Identify which cell holds the provided text, then report its [X, Y] central coordinate. 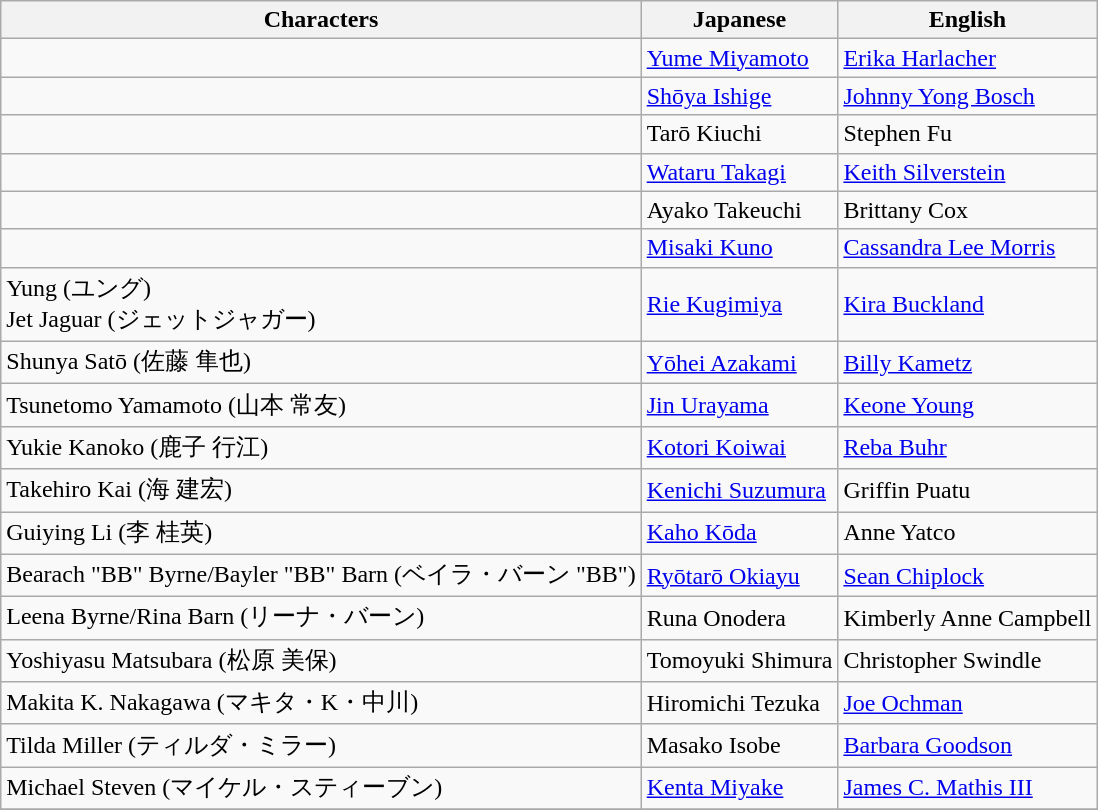
Anne Yatco [968, 534]
Billy Kametz [968, 362]
Barbara Goodson [968, 746]
Tilda Miller (ティルダ・ミラー) [321, 746]
Makita K. Nakagawa (マキタ・K・中川) [321, 704]
Misaki Kuno [740, 248]
Wataru Takagi [740, 172]
Japanese [740, 20]
Keone Young [968, 406]
James C. Mathis III [968, 788]
Tomoyuki Shimura [740, 660]
Stephen Fu [968, 134]
Takehiro Kai (海 建宏) [321, 490]
Kira Buckland [968, 304]
Masako Isobe [740, 746]
Tarō Kiuchi [740, 134]
Tsunetomo Yamamoto (山本 常友) [321, 406]
Bearach "BB" Byrne/Bayler "BB" Barn (ベイラ・バーン "BB") [321, 576]
Kotori Koiwai [740, 448]
Yume Miyamoto [740, 58]
Kenta Miyake [740, 788]
Leena Byrne/Rina Barn (リーナ・バーン) [321, 618]
Reba Buhr [968, 448]
English [968, 20]
Kaho Kōda [740, 534]
Sean Chiplock [968, 576]
Jin Urayama [740, 406]
Christopher Swindle [968, 660]
Griffin Puatu [968, 490]
Cassandra Lee Morris [968, 248]
Runa Onodera [740, 618]
Johnny Yong Bosch [968, 96]
Characters [321, 20]
Hiromichi Tezuka [740, 704]
Michael Steven (マイケル・スティーブン) [321, 788]
Erika Harlacher [968, 58]
Kenichi Suzumura [740, 490]
Brittany Cox [968, 210]
Rie Kugimiya [740, 304]
Shunya Satō (佐藤 隼也) [321, 362]
Ayako Takeuchi [740, 210]
Joe Ochman [968, 704]
Yung (ユング)Jet Jaguar (ジェットジャガー) [321, 304]
Shōya Ishige [740, 96]
Yoshiyasu Matsubara (松原 美保) [321, 660]
Keith Silverstein [968, 172]
Yukie Kanoko (鹿子 行江) [321, 448]
Kimberly Anne Campbell [968, 618]
Ryōtarō Okiayu [740, 576]
Yōhei Azakami [740, 362]
Guiying Li (李 桂英) [321, 534]
